Capture the cell that displays the provided text and extract its (X, Y) central coordinate. 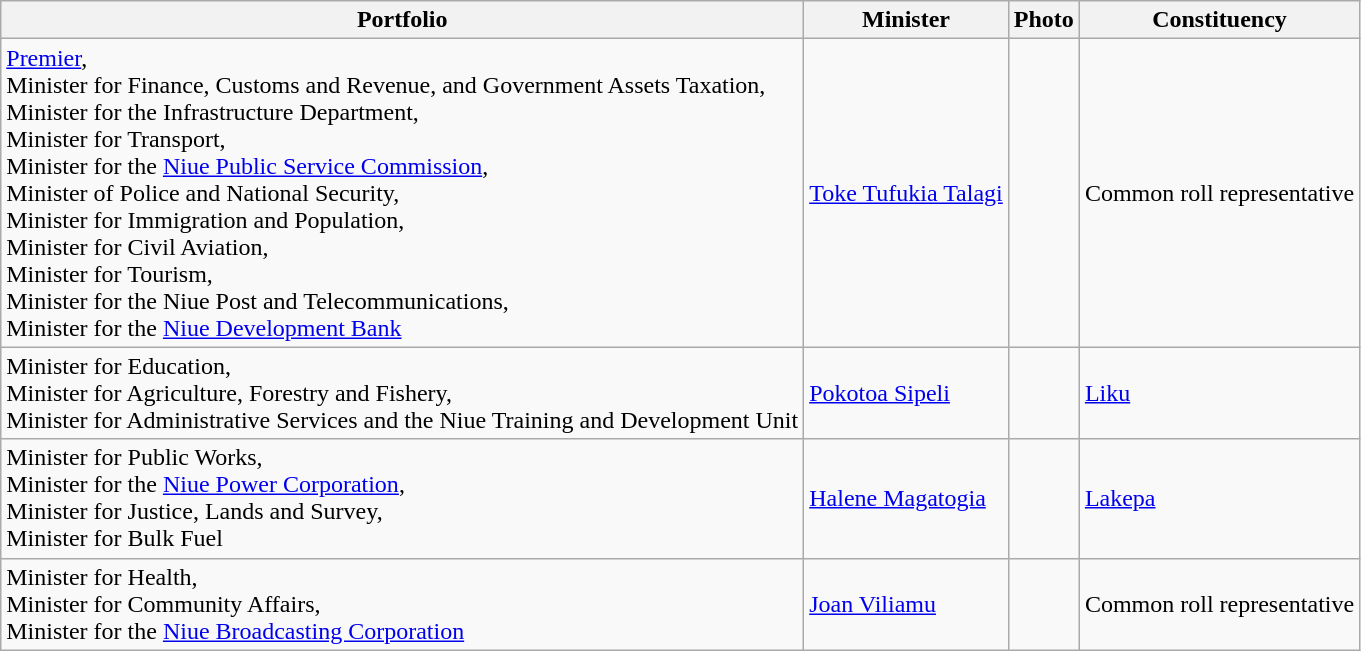
Photo (1044, 20)
Liku (1219, 393)
Minister for Health,Minister for Community Affairs,Minister for the Niue Broadcasting Corporation (402, 604)
Constituency (1219, 20)
Joan Viliamu (906, 604)
Pokotoa Sipeli (906, 393)
Minister for Education,Minister for Agriculture, Forestry and Fishery,Minister for Administrative Services and the Niue Training and Development Unit (402, 393)
Minister (906, 20)
Halene Magatogia (906, 498)
Lakepa (1219, 498)
Minister for Public Works,Minister for the Niue Power Corporation,Minister for Justice, Lands and Survey,Minister for Bulk Fuel (402, 498)
Toke Tufukia Talagi (906, 193)
Portfolio (402, 20)
